Identify which cell holds the provided text, then report its [X, Y] central coordinate. 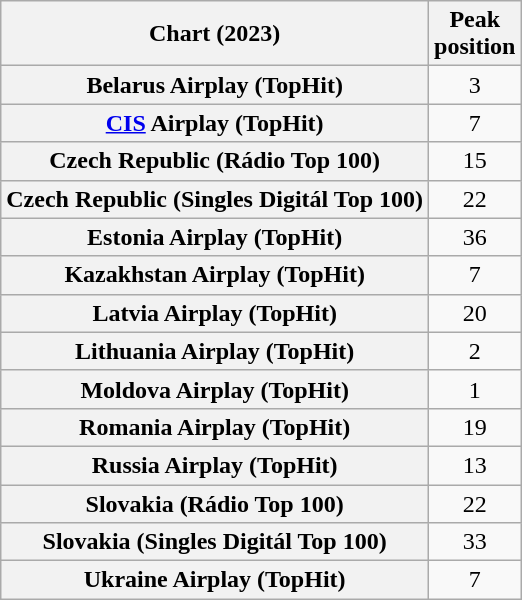
33 [475, 542]
Moldova Airplay (TopHit) [215, 389]
Chart (2023) [215, 34]
Romania Airplay (TopHit) [215, 427]
Latvia Airplay (TopHit) [215, 313]
Czech Republic (Rádio Top 100) [215, 161]
Slovakia (Rádio Top 100) [215, 503]
Ukraine Airplay (TopHit) [215, 580]
Lithuania Airplay (TopHit) [215, 351]
Russia Airplay (TopHit) [215, 465]
2 [475, 351]
1 [475, 389]
Czech Republic (Singles Digitál Top 100) [215, 199]
15 [475, 161]
Belarus Airplay (TopHit) [215, 85]
CIS Airplay (TopHit) [215, 123]
Slovakia (Singles Digitál Top 100) [215, 542]
20 [475, 313]
Kazakhstan Airplay (TopHit) [215, 275]
Peakposition [475, 34]
36 [475, 237]
Estonia Airplay (TopHit) [215, 237]
13 [475, 465]
3 [475, 85]
19 [475, 427]
